Extract the (x, y) coordinate from the center of the cell holding the provided text.  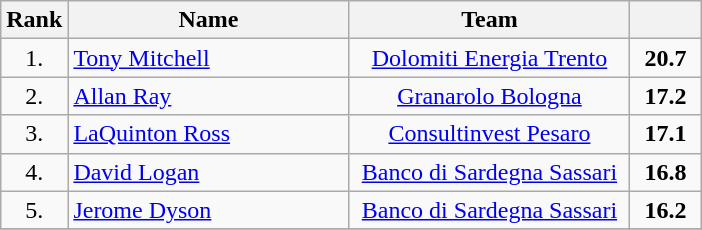
LaQuinton Ross (208, 134)
1. (34, 58)
Name (208, 20)
4. (34, 172)
2. (34, 96)
Consultinvest Pesaro (490, 134)
Tony Mitchell (208, 58)
16.2 (666, 210)
Granarolo Bologna (490, 96)
5. (34, 210)
20.7 (666, 58)
3. (34, 134)
17.2 (666, 96)
Rank (34, 20)
17.1 (666, 134)
Allan Ray (208, 96)
Dolomiti Energia Trento (490, 58)
Jerome Dyson (208, 210)
16.8 (666, 172)
David Logan (208, 172)
Team (490, 20)
